From the cell containing the given text, extract its center point as [X, Y] coordinate. 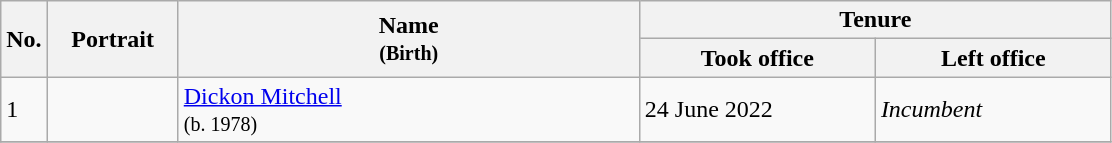
Dickon Mitchell(b. 1978) [408, 110]
Portrait [112, 39]
No. [24, 39]
Took office [757, 58]
Name(Birth) [408, 39]
Tenure [875, 20]
Incumbent [993, 110]
24 June 2022 [757, 110]
Left office [993, 58]
1 [24, 110]
